Find where the given text appears and provide that cell's center as (x, y) coordinate. 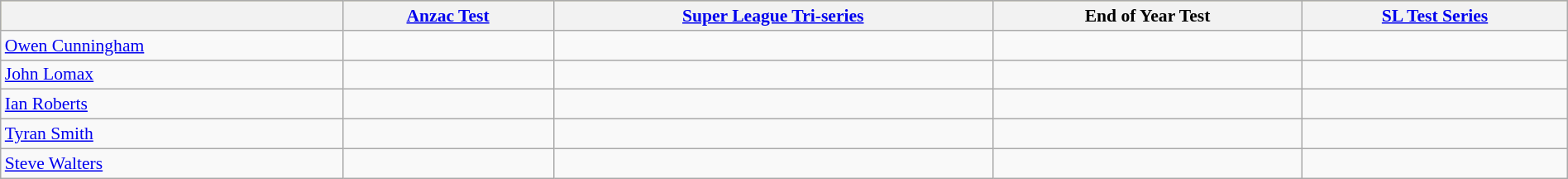
End of Year Test (1147, 16)
Anzac Test (448, 16)
Super League Tri-series (772, 16)
John Lomax (172, 75)
Tyran Smith (172, 134)
Ian Roberts (172, 104)
Steve Walters (172, 163)
Owen Cunningham (172, 46)
SL Test Series (1435, 16)
